From the cell containing the given text, extract its center point as (x, y) coordinate. 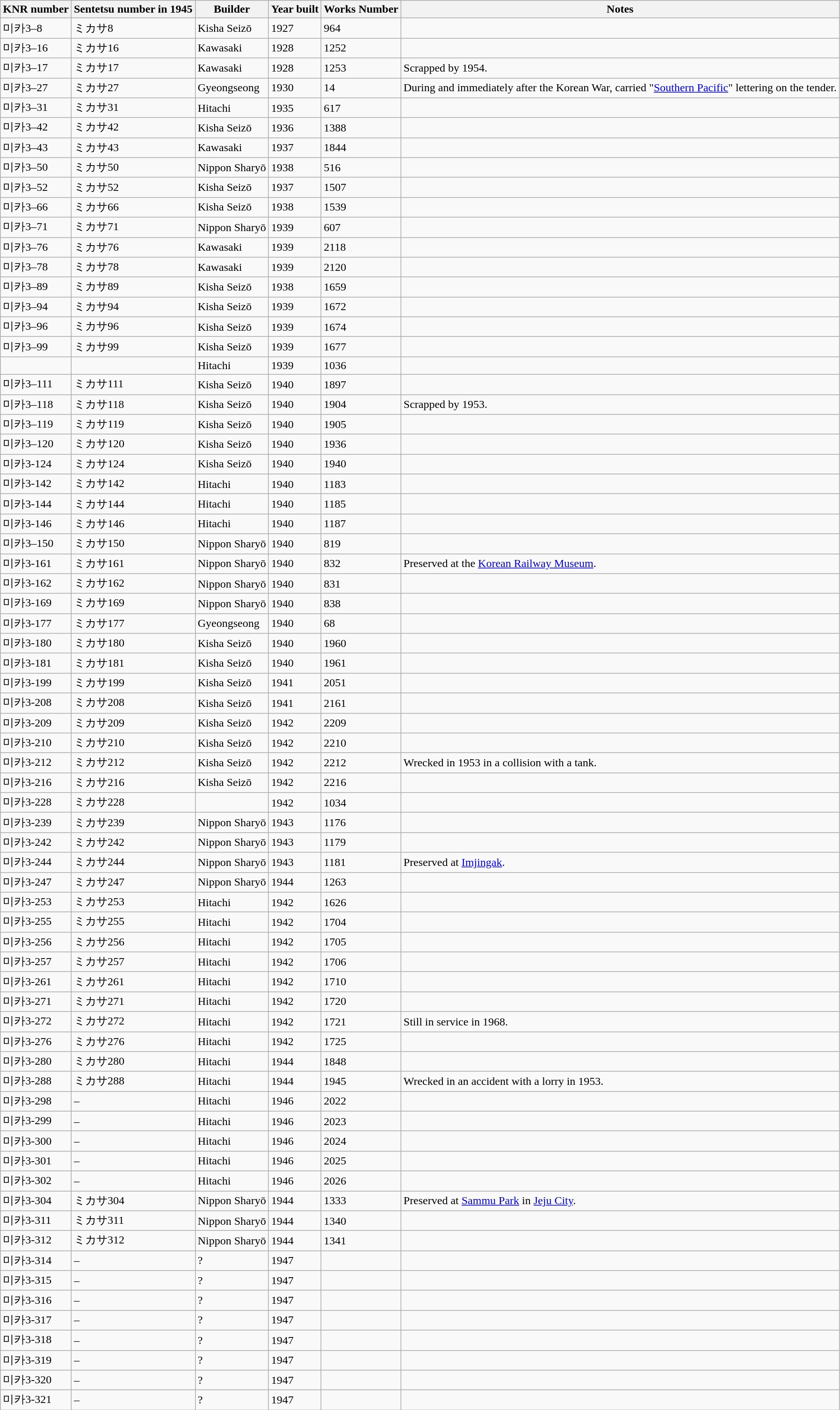
ミカサ180 (133, 644)
미카3-288 (36, 1082)
2120 (361, 268)
1179 (361, 842)
미카3-146 (36, 524)
ミカサ212 (133, 763)
2025 (361, 1161)
미카3-216 (36, 783)
831 (361, 584)
미카3–111 (36, 385)
2023 (361, 1121)
미카3–52 (36, 187)
ミカサ199 (133, 683)
ミカサ271 (133, 1002)
2051 (361, 683)
516 (361, 167)
1704 (361, 923)
1263 (361, 882)
ミカサ216 (133, 783)
미카3-242 (36, 842)
617 (361, 108)
1659 (361, 287)
KNR number (36, 9)
1930 (295, 88)
1181 (361, 863)
ミカサ111 (133, 385)
ミカサ99 (133, 347)
미카3-169 (36, 603)
ミカサ124 (133, 464)
ミカサ256 (133, 942)
미카3-304 (36, 1201)
14 (361, 88)
ミカサ76 (133, 247)
1677 (361, 347)
미카3-228 (36, 803)
미카3-199 (36, 683)
미카3-247 (36, 882)
2161 (361, 703)
Preserved at Imjingak. (620, 863)
미카3-300 (36, 1141)
1507 (361, 187)
미카3-314 (36, 1260)
1252 (361, 48)
1333 (361, 1201)
ミカサ27 (133, 88)
Scrapped by 1953. (620, 404)
미카3–27 (36, 88)
1961 (361, 663)
Sentetsu number in 1945 (133, 9)
ミカサ169 (133, 603)
2209 (361, 723)
미카3-271 (36, 1002)
68 (361, 623)
ミカサ280 (133, 1062)
1672 (361, 307)
미카3–71 (36, 227)
ミカサ181 (133, 663)
ミカサ288 (133, 1082)
1897 (361, 385)
1183 (361, 484)
미카3–119 (36, 425)
미카3–16 (36, 48)
ミカサ96 (133, 327)
1848 (361, 1062)
미카3-208 (36, 703)
2212 (361, 763)
미카3-298 (36, 1101)
ミカサ78 (133, 268)
ミカサ120 (133, 444)
ミカサ239 (133, 822)
ミカサ210 (133, 743)
964 (361, 28)
1904 (361, 404)
미카3–118 (36, 404)
ミカサ142 (133, 484)
미카3-319 (36, 1360)
미카3-142 (36, 484)
미카3-209 (36, 723)
미카3-162 (36, 584)
ミカサ43 (133, 148)
Wrecked in an accident with a lorry in 1953. (620, 1082)
1721 (361, 1022)
ミカサ144 (133, 504)
미카3-318 (36, 1340)
ミカサ150 (133, 544)
1626 (361, 902)
미카3–8 (36, 28)
1705 (361, 942)
1388 (361, 128)
2024 (361, 1141)
미카3-161 (36, 564)
ミカサ52 (133, 187)
819 (361, 544)
ミカサ253 (133, 902)
미카3-255 (36, 923)
미카3–50 (36, 167)
미카3-177 (36, 623)
ミカサ255 (133, 923)
미카3-311 (36, 1221)
미카3-180 (36, 644)
ミカサ261 (133, 981)
미카3-276 (36, 1041)
ミカサ17 (133, 68)
ミカサ247 (133, 882)
1036 (361, 365)
미카3–31 (36, 108)
ミカサ272 (133, 1022)
미카3-239 (36, 822)
1725 (361, 1041)
미카3–150 (36, 544)
Works Number (361, 9)
미카3-272 (36, 1022)
Notes (620, 9)
1927 (295, 28)
미카3-312 (36, 1241)
1960 (361, 644)
ミカサ311 (133, 1221)
미카3-280 (36, 1062)
1720 (361, 1002)
During and immediately after the Korean War, carried "Southern Pacific" lettering on the tender. (620, 88)
ミカサ177 (133, 623)
미카3–96 (36, 327)
ミカサ71 (133, 227)
ミカサ276 (133, 1041)
1341 (361, 1241)
ミカサ146 (133, 524)
미카3-124 (36, 464)
1905 (361, 425)
ミカサ31 (133, 108)
832 (361, 564)
미카3-302 (36, 1181)
미카3–89 (36, 287)
미카3–78 (36, 268)
미카3-144 (36, 504)
2026 (361, 1181)
ミカサ89 (133, 287)
미카3-181 (36, 663)
미카3–17 (36, 68)
1935 (295, 108)
2118 (361, 247)
미카3-244 (36, 863)
1844 (361, 148)
미카3–99 (36, 347)
미카3-317 (36, 1320)
ミカサ50 (133, 167)
미카3–76 (36, 247)
ミカサ8 (133, 28)
미카3-253 (36, 902)
ミカサ312 (133, 1241)
1253 (361, 68)
미카3-210 (36, 743)
ミカサ66 (133, 208)
1034 (361, 803)
Builder (232, 9)
ミカサ228 (133, 803)
미카3–120 (36, 444)
미카3–42 (36, 128)
미카3–43 (36, 148)
ミカサ208 (133, 703)
ミカサ162 (133, 584)
1187 (361, 524)
ミカサ94 (133, 307)
미카3-301 (36, 1161)
미카3-321 (36, 1400)
838 (361, 603)
미카3–94 (36, 307)
Year built (295, 9)
미카3-256 (36, 942)
Preserved at the Korean Railway Museum. (620, 564)
ミカサ42 (133, 128)
ミカサ119 (133, 425)
1710 (361, 981)
1945 (361, 1082)
1185 (361, 504)
2216 (361, 783)
미카3-315 (36, 1281)
ミカサ244 (133, 863)
Still in service in 1968. (620, 1022)
ミカサ257 (133, 962)
1539 (361, 208)
Preserved at Sammu Park in Jeju City. (620, 1201)
미카3-261 (36, 981)
미카3-257 (36, 962)
미카3-299 (36, 1121)
2022 (361, 1101)
ミカサ209 (133, 723)
1674 (361, 327)
Wrecked in 1953 in a collision with a tank. (620, 763)
ミカサ304 (133, 1201)
미카3-316 (36, 1301)
1706 (361, 962)
ミカサ118 (133, 404)
ミカサ242 (133, 842)
ミカサ161 (133, 564)
ミカサ16 (133, 48)
미카3-212 (36, 763)
607 (361, 227)
1340 (361, 1221)
미카3–66 (36, 208)
Scrapped by 1954. (620, 68)
미카3-320 (36, 1380)
1176 (361, 822)
2210 (361, 743)
